Search for the cell housing the specified text and yield its [X, Y] center coordinate. 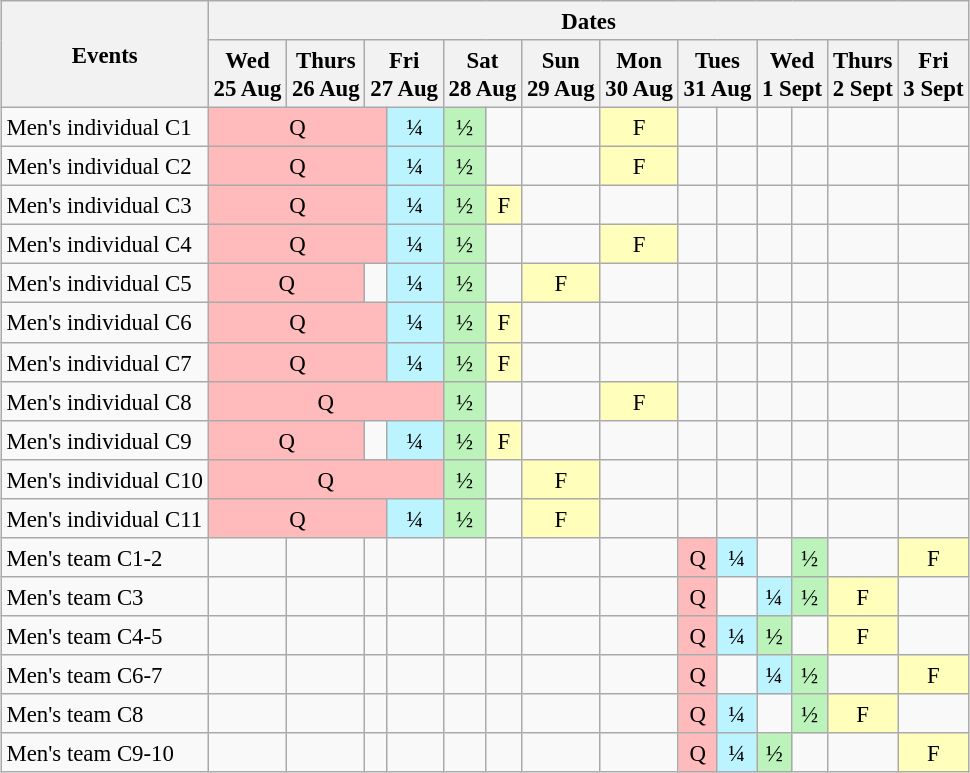
Thurs26 Aug [326, 74]
Tues31 Aug [717, 74]
Sun29 Aug [561, 74]
Mon30 Aug [639, 74]
Thurs2 Sept [862, 74]
Fri27 Aug [404, 74]
Men's individual C4 [104, 244]
Men's individual C1 [104, 126]
Men's individual C9 [104, 440]
Men's team C6-7 [104, 674]
Men's individual C3 [104, 206]
Men's team C1-2 [104, 556]
Men's individual C7 [104, 362]
Fri3 Sept [934, 74]
Men's team C4-5 [104, 636]
Men's individual C2 [104, 166]
Men's team C3 [104, 596]
Men's individual C8 [104, 400]
Men's individual C6 [104, 322]
Wed25 Aug [247, 74]
Men's team C9-10 [104, 752]
Sat28 Aug [482, 74]
Men's team C8 [104, 714]
Dates [588, 20]
Events [104, 54]
Men's individual C11 [104, 518]
Men's individual C5 [104, 284]
Wed1 Sept [792, 74]
Men's individual C10 [104, 478]
